Return [X, Y] of the center of cell containing provided text 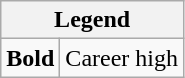
Bold [30, 58]
Career high [122, 58]
Legend [92, 20]
